Find where the given text appears and provide that cell's center as [X, Y] coordinate. 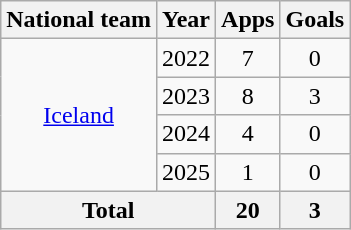
Apps [248, 20]
1 [248, 172]
National team [79, 20]
20 [248, 210]
Total [108, 210]
Year [186, 20]
Goals [315, 20]
7 [248, 58]
4 [248, 134]
2024 [186, 134]
2023 [186, 96]
2025 [186, 172]
Iceland [79, 115]
2022 [186, 58]
8 [248, 96]
